Capture the cell that displays the provided text and extract its (X, Y) central coordinate. 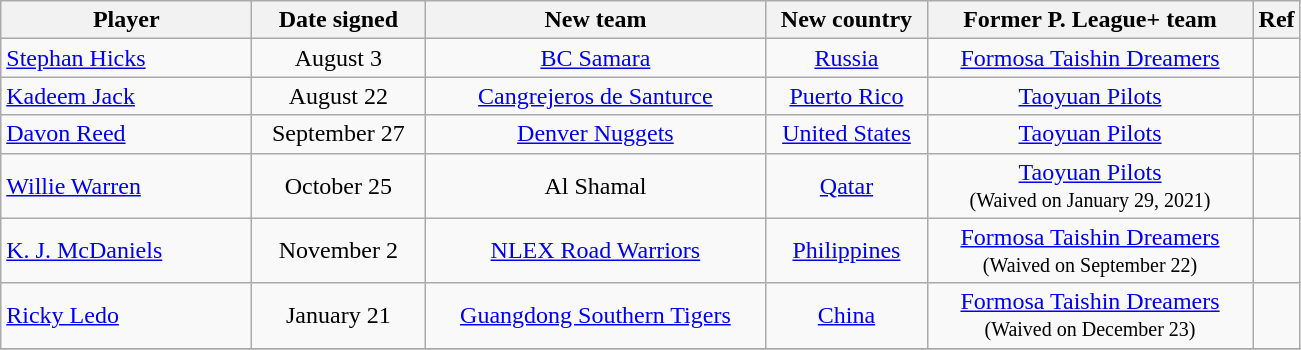
January 21 (338, 316)
November 2 (338, 250)
Cangrejeros de Santurce (596, 96)
Formosa Taishin Dreamers(Waived on December 23) (1090, 316)
August 22 (338, 96)
Stephan Hicks (126, 58)
Former P. League+ team (1090, 20)
Ricky Ledo (126, 316)
Davon Reed (126, 134)
BC Samara (596, 58)
October 25 (338, 186)
K. J. McDaniels (126, 250)
Puerto Rico (846, 96)
Formosa Taishin Dreamers(Waived on September 22) (1090, 250)
Date signed (338, 20)
August 3 (338, 58)
Ref (1276, 20)
Philippines (846, 250)
Player (126, 20)
United States (846, 134)
Kadeem Jack (126, 96)
Guangdong Southern Tigers (596, 316)
Qatar (846, 186)
China (846, 316)
Taoyuan Pilots(Waived on January 29, 2021) (1090, 186)
Denver Nuggets (596, 134)
Al Shamal (596, 186)
September 27 (338, 134)
New country (846, 20)
Russia (846, 58)
New team (596, 20)
NLEX Road Warriors (596, 250)
Formosa Taishin Dreamers (1090, 58)
Willie Warren (126, 186)
